Determine the [X, Y] coordinate at the center of the cell enclosing the given text.  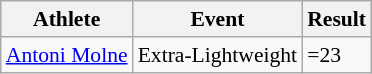
Event [218, 19]
Extra-Lightweight [218, 55]
Athlete [67, 19]
=23 [336, 55]
Result [336, 19]
Antoni Molne [67, 55]
